Determine the [X, Y] coordinate at the center of the cell enclosing the given text.  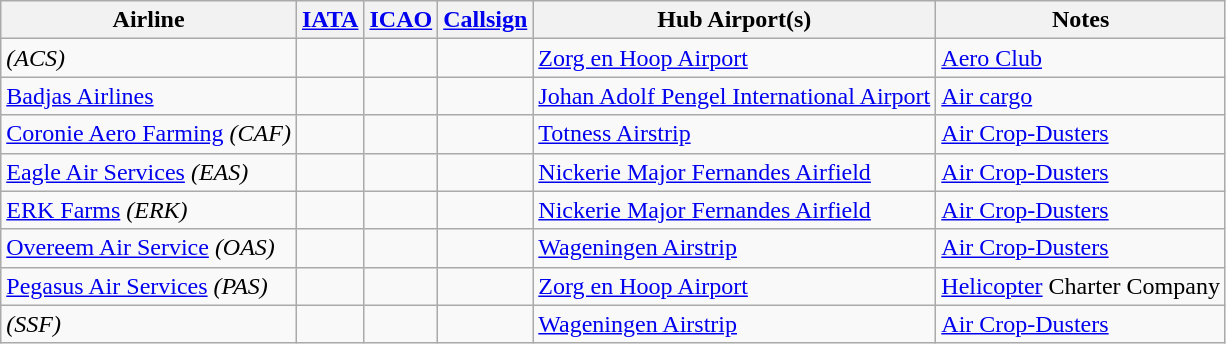
Helicopter Charter Company [1081, 286]
(ACS) [149, 58]
Eagle Air Services (EAS) [149, 172]
Aero Club [1081, 58]
Hub Airport(s) [734, 20]
(SSF) [149, 324]
IATA [330, 20]
Totness Airstrip [734, 134]
Overeem Air Service (OAS) [149, 248]
ERK Farms (ERK) [149, 210]
Badjas Airlines [149, 96]
Notes [1081, 20]
Johan Adolf Pengel International Airport [734, 96]
Air cargo [1081, 96]
Airline [149, 20]
Pegasus Air Services (PAS) [149, 286]
Callsign [486, 20]
ICAO [401, 20]
Coronie Aero Farming (CAF) [149, 134]
